Output the [x, y] coordinate of the center of the cell containing the given text.  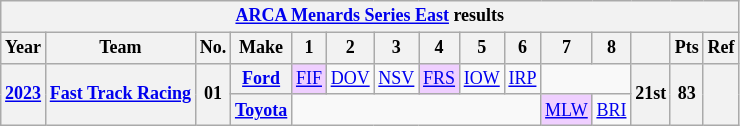
BRI [612, 110]
Ford [262, 78]
2023 [24, 94]
Fast Track Racing [120, 94]
5 [482, 48]
No. [212, 48]
NSV [396, 78]
2 [350, 48]
01 [212, 94]
4 [440, 48]
83 [686, 94]
ARCA Menards Series East results [370, 16]
IRP [522, 78]
21st [651, 94]
7 [566, 48]
Make [262, 48]
3 [396, 48]
FRS [440, 78]
Toyota [262, 110]
Pts [686, 48]
Ref [721, 48]
Year [24, 48]
IOW [482, 78]
1 [310, 48]
MLW [566, 110]
DOV [350, 78]
Team [120, 48]
8 [612, 48]
FIF [310, 78]
6 [522, 48]
